For the text-containing cell, return its midpoint in [X, Y] coordinate format. 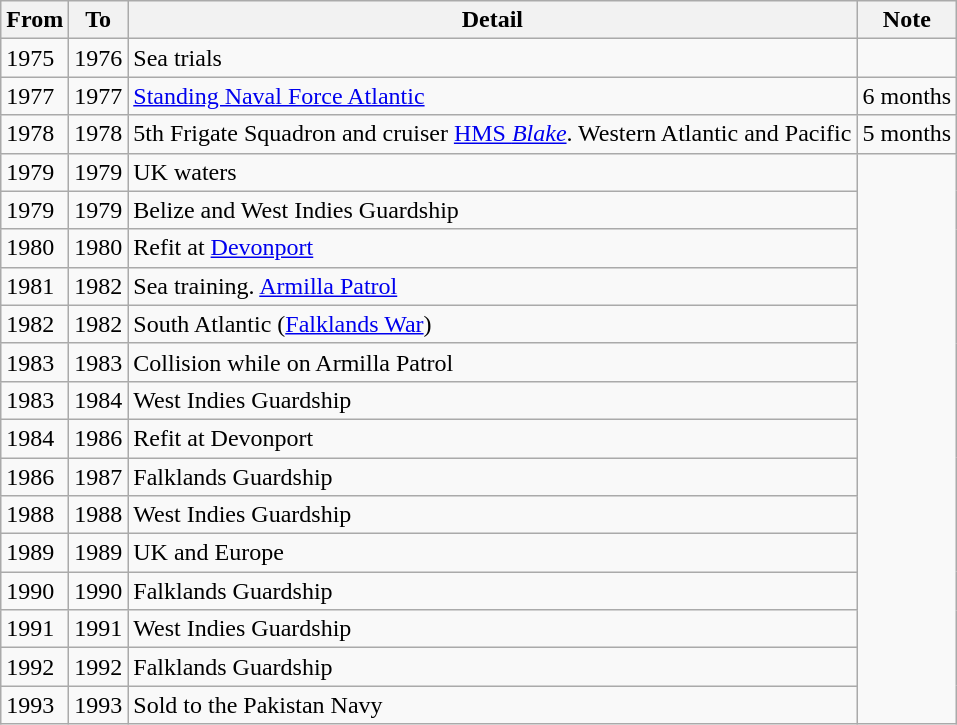
Sold to the Pakistan Navy [492, 705]
6 months [907, 96]
1976 [98, 58]
5th Frigate Squadron and cruiser HMS Blake. Western Atlantic and Pacific [492, 134]
Detail [492, 20]
Note [907, 20]
Sea training. Armilla Patrol [492, 286]
South Atlantic (Falklands War) [492, 324]
1975 [35, 58]
UK and Europe [492, 553]
From [35, 20]
To [98, 20]
5 months [907, 134]
Belize and West Indies Guardship [492, 210]
Sea trials [492, 58]
Standing Naval Force Atlantic [492, 96]
1987 [98, 477]
1981 [35, 286]
Collision while on Armilla Patrol [492, 362]
UK waters [492, 172]
